Pinpoint the cell where the given text exists, returning its (x, y) midpoint coordinate. 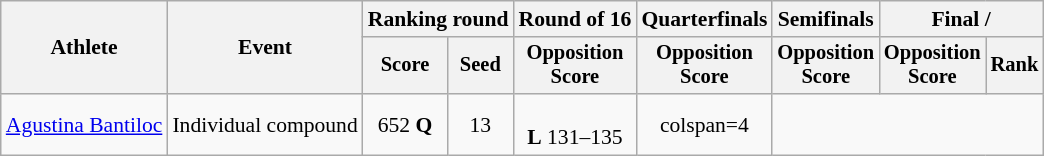
Score (405, 66)
Individual compound (264, 124)
Semifinals (826, 19)
Seed (480, 66)
Quarterfinals (704, 19)
13 (480, 124)
Event (264, 48)
Agustina Bantiloc (84, 124)
Ranking round (438, 19)
Round of 16 (574, 19)
Athlete (84, 48)
Rank (1015, 66)
652 Q (405, 124)
colspan=4 (704, 124)
L 131–135 (574, 124)
Final / (961, 19)
